From the cell containing the given text, extract its center point as [X, Y] coordinate. 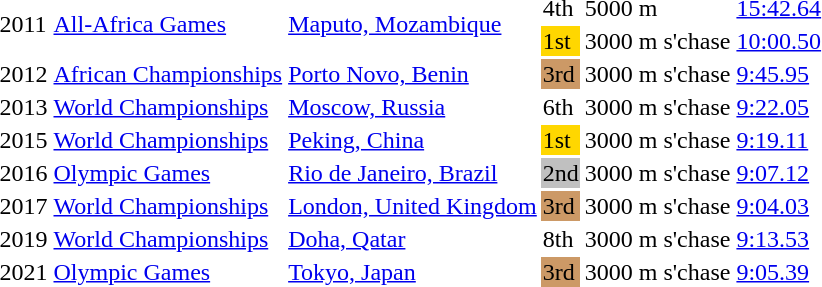
6th [560, 107]
Doha, Qatar [413, 239]
8th [560, 239]
London, United Kingdom [413, 206]
Porto Novo, Benin [413, 74]
Rio de Janeiro, Brazil [413, 173]
Peking, China [413, 140]
African Championships [168, 74]
Moscow, Russia [413, 107]
Tokyo, Japan [413, 272]
2nd [560, 173]
